Scan for the cell matching the given text and deliver its [x, y] coordinate at center. 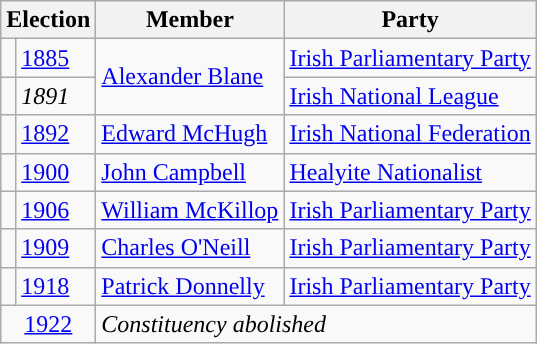
Patrick Donnelly [190, 286]
Edward McHugh [190, 134]
Irish National League [410, 96]
1906 [56, 210]
Member [190, 20]
Party [410, 20]
1918 [56, 286]
1909 [56, 248]
1891 [56, 96]
Charles O'Neill [190, 248]
1900 [56, 172]
Alexander Blane [190, 77]
1885 [56, 58]
Election [48, 20]
Irish National Federation [410, 134]
Constituency abolished [316, 324]
1892 [56, 134]
1922 [48, 324]
John Campbell [190, 172]
William McKillop [190, 210]
Healyite Nationalist [410, 172]
